Determine the (X, Y) coordinate at the center of the cell enclosing the given text.  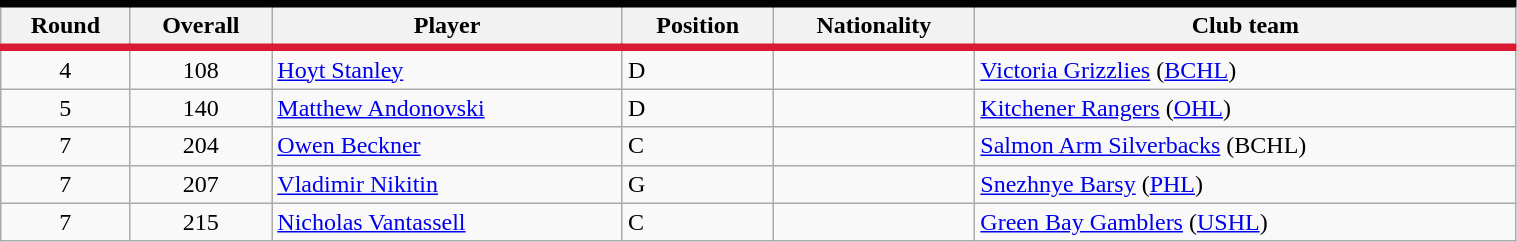
140 (201, 108)
204 (201, 146)
Matthew Andonovski (448, 108)
Overall (201, 26)
Salmon Arm Silverbacks (BCHL) (1246, 146)
Player (448, 26)
4 (66, 68)
Green Bay Gamblers (USHL) (1246, 222)
G (698, 184)
Position (698, 26)
Round (66, 26)
5 (66, 108)
Hoyt Stanley (448, 68)
215 (201, 222)
Victoria Grizzlies (BCHL) (1246, 68)
Nicholas Vantassell (448, 222)
Club team (1246, 26)
Vladimir Nikitin (448, 184)
Snezhnye Barsy (PHL) (1246, 184)
207 (201, 184)
Kitchener Rangers (OHL) (1246, 108)
108 (201, 68)
Nationality (874, 26)
Owen Beckner (448, 146)
